Provide the (X, Y) coordinate of the cell's center where the given text is located.  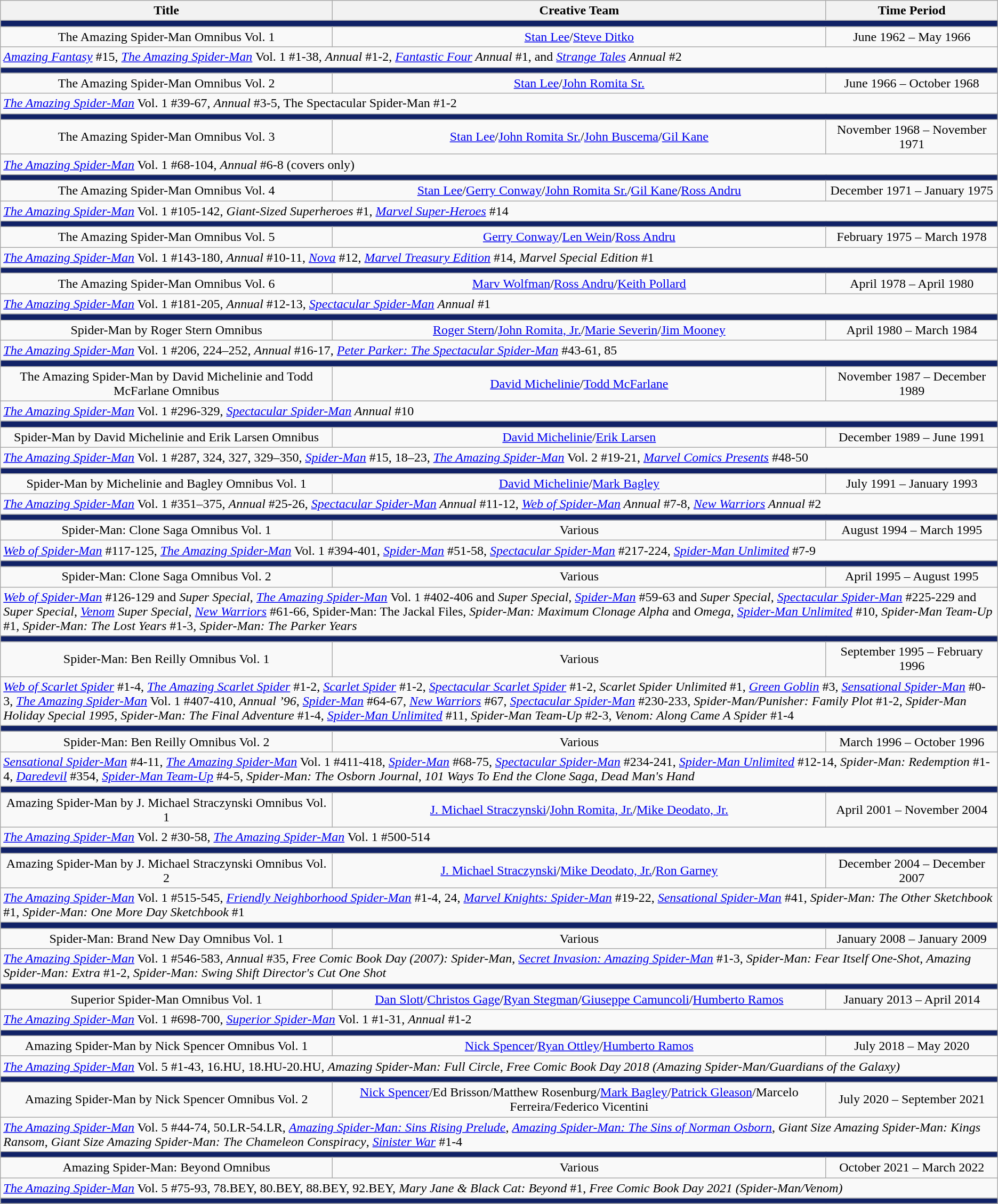
Spider-Man: Ben Reilly Omnibus Vol. 2 (166, 741)
The Amazing Spider-Man Vol. 1 #698-700, Superior Spider-Man Vol. 1 #1-31, Annual #1-2 (499, 1020)
Stan Lee/John Romita Sr./John Buscema/Gil Kane (579, 136)
J. Michael Straczynski/John Romita, Jr./Mike Deodato, Jr. (579, 809)
Gerry Conway/Len Wein/Ross Andru (579, 237)
Amazing Spider-Man by Nick Spencer Omnibus Vol. 2 (166, 1099)
December 1989 – June 1991 (912, 437)
The Amazing Spider-Man by David Michelinie and Todd McFarlane Omnibus (166, 384)
Amazing Spider-Man by J. Michael Straczynski Omnibus Vol. 1 (166, 809)
The Amazing Spider-Man Vol. 1 #105-142, Giant-Sized Superheroes #1, Marvel Super-Heroes #14 (499, 211)
July 2018 – May 2020 (912, 1046)
April 2001 – November 2004 (912, 809)
Spider-Man: Brand New Day Omnibus Vol. 1 (166, 939)
Amazing Spider-Man by J. Michael Straczynski Omnibus Vol. 2 (166, 871)
Spider-Man: Clone Saga Omnibus Vol. 2 (166, 577)
June 1962 – May 1966 (912, 37)
The Amazing Spider-Man Vol. 1 #296-329, Spectacular Spider-Man Annual #10 (499, 411)
Roger Stern/John Romita, Jr./Marie Severin/Jim Mooney (579, 330)
August 1994 – March 1995 (912, 530)
Amazing Spider-Man by Nick Spencer Omnibus Vol. 1 (166, 1046)
Nick Spencer/Ryan Ottley/Humberto Ramos (579, 1046)
Stan Lee/John Romita Sr. (579, 83)
The Amazing Spider-Man Vol. 1 #206, 224–252, Annual #16-17, Peter Parker: The Spectacular Spider-Man #43-61, 85 (499, 350)
Spider-Man: Clone Saga Omnibus Vol. 1 (166, 530)
July 1991 – January 1993 (912, 484)
David Michelinie/Todd McFarlane (579, 384)
The Amazing Spider-Man Vol. 1 #351–375, Annual #25-26, Spectacular Spider-Man Annual #11-12, Web of Spider-Man Annual #7-8, New Warriors Annual #2 (499, 504)
March 1996 – October 1996 (912, 741)
April 1978 – April 1980 (912, 284)
September 1995 – February 1996 (912, 659)
The Amazing Spider-Man Vol. 2 #30-58, The Amazing Spider-Man Vol. 1 #500-514 (499, 837)
The Amazing Spider-Man Omnibus Vol. 2 (166, 83)
The Amazing Spider-Man Vol. 1 #287, 324, 327, 329–350, Spider-Man #15, 18–23, The Amazing Spider-Man Vol. 2 #19-21, Marvel Comics Presents #48-50 (499, 457)
The Amazing Spider-Man Omnibus Vol. 3 (166, 136)
Title (166, 11)
David Michelinie/Erik Larsen (579, 437)
December 2004 – December 2007 (912, 871)
Spider-Man: Ben Reilly Omnibus Vol. 1 (166, 659)
The Amazing Spider-Man Omnibus Vol. 6 (166, 284)
The Amazing Spider-Man Omnibus Vol. 1 (166, 37)
The Amazing Spider-Man Omnibus Vol. 4 (166, 190)
Marv Wolfman/Ross Andru/Keith Pollard (579, 284)
November 1968 – November 1971 (912, 136)
April 1980 – March 1984 (912, 330)
April 1995 – August 1995 (912, 577)
October 2021 – March 2022 (912, 1168)
Spider-Man by Michelinie and Bagley Omnibus Vol. 1 (166, 484)
The Amazing Spider-Man Vol. 1 #181-205, Annual #12-13, Spectacular Spider-Man Annual #1 (499, 304)
July 2020 – September 2021 (912, 1099)
June 1966 – October 1968 (912, 83)
Nick Spencer/Ed Brisson/Matthew Rosenburg/Mark Bagley/Patrick Gleason/Marcelo Ferreira/Federico Vicentini (579, 1099)
Spider-Man by David Michelinie and Erik Larsen Omnibus (166, 437)
November 1987 – December 1989 (912, 384)
Superior Spider-Man Omnibus Vol. 1 (166, 999)
Amazing Fantasy #15, The Amazing Spider-Man Vol. 1 #1-38, Annual #1-2, Fantastic Four Annual #1, and Strange Tales Annual #2 (499, 57)
The Amazing Spider-Man Omnibus Vol. 5 (166, 237)
Stan Lee/Steve Ditko (579, 37)
Creative Team (579, 11)
The Amazing Spider-Man Vol. 1 #143-180, Annual #10-11, Nova #12, Marvel Treasury Edition #14, Marvel Special Edition #1 (499, 257)
December 1971 – January 1975 (912, 190)
The Amazing Spider-Man Vol. 1 #68-104, Annual #6-8 (covers only) (499, 164)
Amazing Spider-Man: Beyond Omnibus (166, 1168)
Web of Spider-Man #117-125, The Amazing Spider-Man Vol. 1 #394-401, Spider-Man #51-58, Spectacular Spider-Man #217-224, Spider-Man Unlimited #7-9 (499, 551)
January 2013 – April 2014 (912, 999)
Stan Lee/Gerry Conway/John Romita Sr./Gil Kane/Ross Andru (579, 190)
The Amazing Spider-Man Vol. 1 #39-67, Annual #3-5, The Spectacular Spider-Man #1-2 (499, 103)
Time Period (912, 11)
Dan Slott/Christos Gage/Ryan Stegman/Giuseppe Camuncoli/Humberto Ramos (579, 999)
February 1975 – March 1978 (912, 237)
David Michelinie/Mark Bagley (579, 484)
Spider-Man by Roger Stern Omnibus (166, 330)
January 2008 – January 2009 (912, 939)
The Amazing Spider-Man Vol. 5 #75-93, 78.BEY, 80.BEY, 88.BEY, 92.BEY, Mary Jane & Black Cat: Beyond #1, Free Comic Book Day 2021 (Spider-Man/Venom) (499, 1188)
J. Michael Straczynski/Mike Deodato, Jr./Ron Garney (579, 871)
